From the cell containing the given text, extract its center point as (X, Y) coordinate. 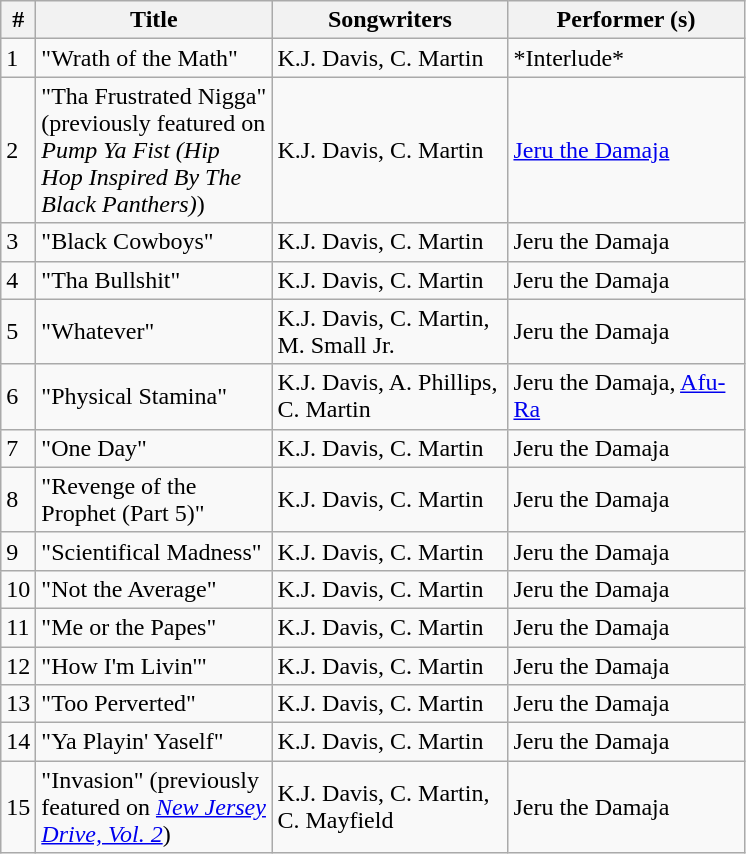
6 (18, 396)
10 (18, 589)
"One Day" (154, 448)
9 (18, 551)
"Tha Frustrated Nigga" (previously featured on Pump Ya Fist (Hip Hop Inspired By The Black Panthers)) (154, 150)
"Revenge of the Prophet (Part 5)" (154, 500)
Jeru the Damaja, Afu-Ra (626, 396)
4 (18, 280)
K.J. Davis, C. Martin, C. Mayfield (390, 807)
8 (18, 500)
3 (18, 242)
"Black Cowboys" (154, 242)
"Wrath of the Math" (154, 58)
Performer (s) (626, 20)
Songwriters (390, 20)
"Too Perverted" (154, 704)
2 (18, 150)
5 (18, 332)
# (18, 20)
"How I'm Livin'" (154, 665)
13 (18, 704)
"Tha Bullshit" (154, 280)
14 (18, 742)
"Ya Playin' Yaself" (154, 742)
12 (18, 665)
15 (18, 807)
"Physical Stamina" (154, 396)
"Me or the Papes" (154, 627)
Title (154, 20)
"Scientifical Madness" (154, 551)
"Not the Average" (154, 589)
*Interlude* (626, 58)
K.J. Davis, A. Phillips, C. Martin (390, 396)
K.J. Davis, C. Martin, M. Small Jr. (390, 332)
"Whatever" (154, 332)
11 (18, 627)
1 (18, 58)
7 (18, 448)
"Invasion" (previously featured on New Jersey Drive, Vol. 2) (154, 807)
